Determine the (X, Y) coordinate at the center of the cell enclosing the given text.  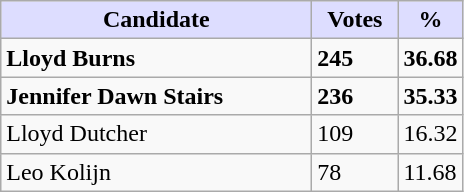
% (430, 20)
11.68 (430, 172)
16.32 (430, 134)
Candidate (156, 20)
109 (355, 134)
35.33 (430, 96)
236 (355, 96)
Lloyd Dutcher (156, 134)
Leo Kolijn (156, 172)
245 (355, 58)
Votes (355, 20)
78 (355, 172)
Lloyd Burns (156, 58)
Jennifer Dawn Stairs (156, 96)
36.68 (430, 58)
